Identify which cell holds the provided text, then report its [X, Y] central coordinate. 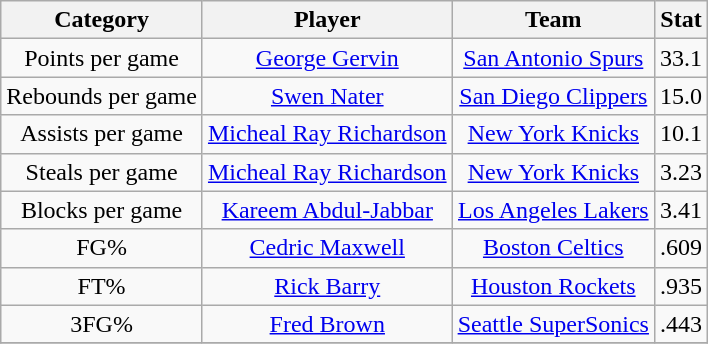
San Diego Clippers [553, 96]
FG% [102, 248]
33.1 [680, 58]
Swen Nater [327, 96]
Seattle SuperSonics [553, 324]
Steals per game [102, 172]
Houston Rockets [553, 286]
San Antonio Spurs [553, 58]
3FG% [102, 324]
Stat [680, 20]
3.41 [680, 210]
Cedric Maxwell [327, 248]
.609 [680, 248]
Blocks per game [102, 210]
10.1 [680, 134]
Los Angeles Lakers [553, 210]
Assists per game [102, 134]
George Gervin [327, 58]
.443 [680, 324]
Category [102, 20]
Rebounds per game [102, 96]
Kareem Abdul-Jabbar [327, 210]
Rick Barry [327, 286]
15.0 [680, 96]
Player [327, 20]
Fred Brown [327, 324]
FT% [102, 286]
Team [553, 20]
.935 [680, 286]
Points per game [102, 58]
3.23 [680, 172]
Boston Celtics [553, 248]
